Locate the cell with the specified text and output its (x, y) center coordinate. 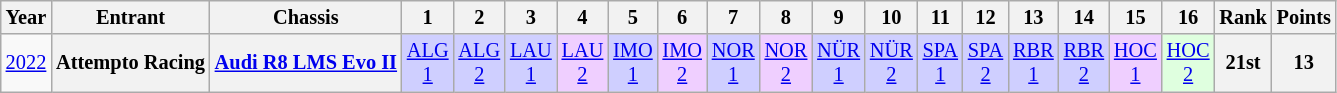
Points (1304, 17)
9 (838, 17)
RBR1 (1033, 63)
16 (1188, 17)
NÜR2 (892, 63)
Chassis (306, 17)
HOC2 (1188, 63)
11 (940, 17)
LAU1 (531, 63)
5 (632, 17)
HOC1 (1136, 63)
8 (786, 17)
10 (892, 17)
2022 (26, 63)
LAU2 (583, 63)
Audi R8 LMS Evo II (306, 63)
SPA1 (940, 63)
Attempto Racing (130, 63)
15 (1136, 17)
1 (428, 17)
NÜR1 (838, 63)
SPA2 (986, 63)
3 (531, 17)
Rank (1242, 17)
21st (1242, 63)
ALG2 (479, 63)
ALG1 (428, 63)
Year (26, 17)
7 (734, 17)
RBR2 (1084, 63)
Entrant (130, 17)
2 (479, 17)
NOR1 (734, 63)
NOR2 (786, 63)
14 (1084, 17)
12 (986, 17)
IMO2 (682, 63)
4 (583, 17)
6 (682, 17)
IMO1 (632, 63)
